Determine the (X, Y) coordinate at the center of the cell enclosing the given text.  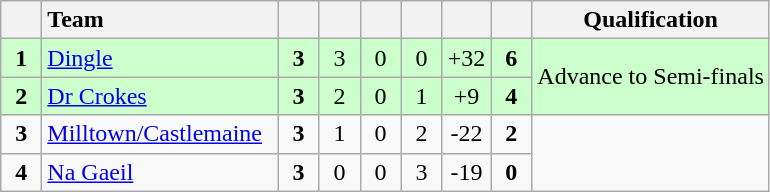
Na Gaeil (160, 172)
+9 (466, 96)
Dingle (160, 58)
+32 (466, 58)
Qualification (651, 20)
Dr Crokes (160, 96)
-19 (466, 172)
Milltown/Castlemaine (160, 134)
Team (160, 20)
Advance to Semi-finals (651, 77)
-22 (466, 134)
6 (512, 58)
